From the cell containing the given text, extract its center point as (X, Y) coordinate. 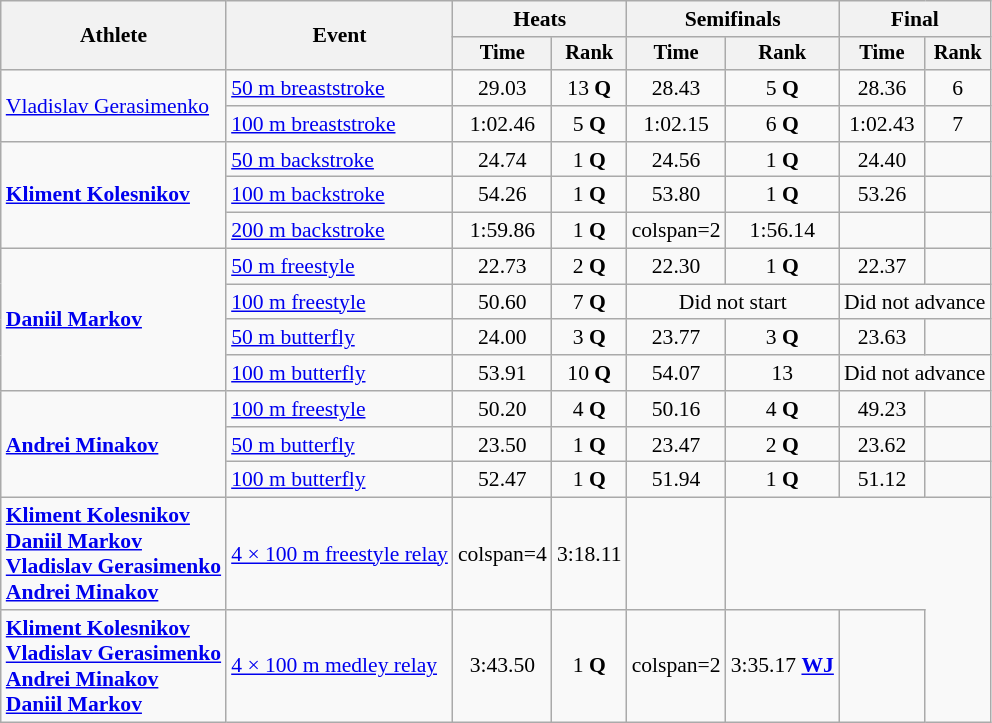
52.47 (502, 480)
23.50 (502, 445)
53.80 (676, 195)
Heats (540, 19)
22.30 (676, 267)
1:02.15 (676, 124)
7 Q (590, 302)
51.12 (882, 480)
24.56 (676, 160)
28.36 (882, 88)
3:43.50 (502, 666)
51.94 (676, 480)
Did not start (733, 302)
50 m breaststroke (340, 88)
50.20 (502, 409)
Kliment KolesnikovDaniil MarkovVladislav GerasimenkoAndrei Minakov (114, 554)
24.74 (502, 160)
Daniil Markov (114, 320)
Andrei Minakov (114, 444)
100 m backstroke (340, 195)
4 × 100 m freestyle relay (340, 554)
Kliment KolesnikovVladislav GerasimenkoAndrei MinakovDaniil Markov (114, 666)
1:02.46 (502, 124)
54.07 (676, 373)
50 m freestyle (340, 267)
23.62 (882, 445)
50.60 (502, 302)
1:59.86 (502, 231)
Athlete (114, 36)
24.00 (502, 338)
4 × 100 m medley relay (340, 666)
6 (958, 88)
53.26 (882, 195)
22.37 (882, 267)
10 Q (590, 373)
54.26 (502, 195)
24.40 (882, 160)
1:56.14 (782, 231)
13 Q (590, 88)
Event (340, 36)
50.16 (676, 409)
7 (958, 124)
200 m backstroke (340, 231)
colspan=4 (502, 554)
28.43 (676, 88)
1:02.43 (882, 124)
3:35.17 WJ (782, 666)
3:18.11 (590, 554)
53.91 (502, 373)
23.47 (676, 445)
50 m backstroke (340, 160)
49.23 (882, 409)
Vladislav Gerasimenko (114, 106)
13 (782, 373)
Kliment Kolesnikov (114, 196)
Final (915, 19)
23.77 (676, 338)
23.63 (882, 338)
6 Q (782, 124)
29.03 (502, 88)
100 m breaststroke (340, 124)
22.73 (502, 267)
Semifinals (733, 19)
